Detect which cell encompasses the target text, then output its [x, y] center coordinate. 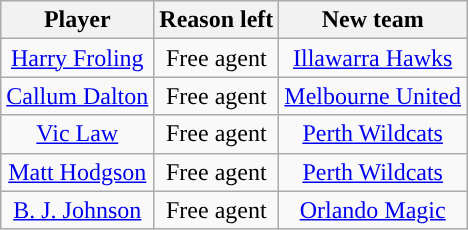
Callum Dalton [78, 96]
Vic Law [78, 134]
Reason left [216, 20]
Player [78, 20]
Melbourne United [373, 96]
B. J. Johnson [78, 210]
Matt Hodgson [78, 172]
New team [373, 20]
Orlando Magic [373, 210]
Harry Froling [78, 58]
Illawarra Hawks [373, 58]
